Capture the cell that displays the provided text and extract its (x, y) central coordinate. 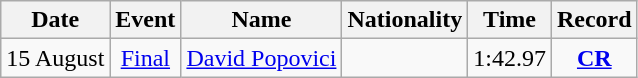
David Popovici (262, 58)
Record (594, 20)
Date (56, 20)
15 August (56, 58)
Name (262, 20)
CR (594, 58)
Event (146, 20)
Final (146, 58)
Time (510, 20)
1:42.97 (510, 58)
Nationality (405, 20)
